Detect which cell encompasses the target text, then output its (x, y) center coordinate. 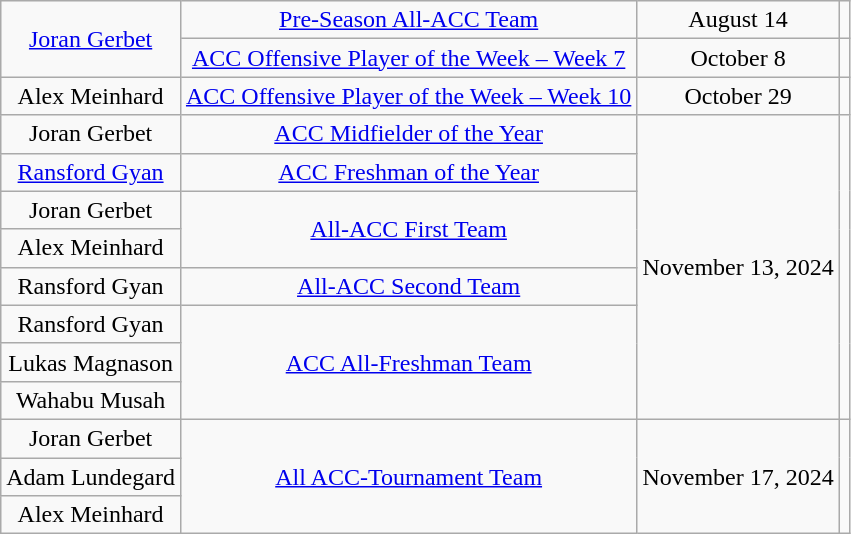
Adam Lundegard (91, 477)
August 14 (738, 20)
Wahabu Musah (91, 400)
Pre-Season All-ACC Team (408, 20)
October 29 (738, 96)
All ACC-Tournament Team (408, 476)
ACC Freshman of the Year (408, 172)
October 8 (738, 58)
ACC Offensive Player of the Week – Week 10 (408, 96)
November 17, 2024 (738, 476)
November 13, 2024 (738, 267)
ACC All-Freshman Team (408, 362)
All-ACC First Team (408, 229)
Lukas Magnason (91, 362)
All-ACC Second Team (408, 286)
ACC Midfielder of the Year (408, 134)
ACC Offensive Player of the Week – Week 7 (408, 58)
